For the text-containing cell, return its midpoint in [x, y] coordinate format. 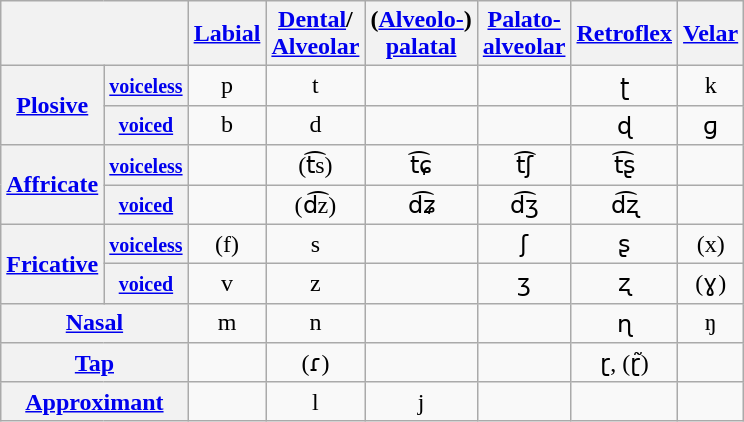
v [227, 284]
ʈ [624, 86]
Approximant [94, 401]
Plosive [52, 106]
z [316, 284]
l [316, 401]
(t͡s) [316, 165]
Nasal [94, 323]
t [316, 86]
Dental/Alveolar [316, 34]
s [316, 244]
d͡ʐ [624, 204]
ŋ [711, 323]
ʐ [624, 284]
p [227, 86]
d [316, 125]
ʂ [624, 244]
ʒ [524, 284]
Velar [711, 34]
(Alveolo-)palatal [421, 34]
(d͡z) [316, 204]
(f) [227, 244]
Retroflex [624, 34]
ɖ [624, 125]
(ɾ) [316, 363]
k [711, 86]
m [227, 323]
t͡ɕ [421, 165]
Palato-alveolar [524, 34]
n [316, 323]
t͡ʂ [624, 165]
ɳ [624, 323]
d͡ʑ [421, 204]
b [227, 125]
Affricate [52, 184]
j [421, 401]
Tap [94, 363]
Labial [227, 34]
(x) [711, 244]
ʃ [524, 244]
t͡ʃ [524, 165]
d͡ʒ [524, 204]
ɡ [711, 125]
ɽ, (ɽ̃) [624, 363]
Fricative [52, 264]
(ɣ) [711, 284]
